Scan for the cell matching the given text and deliver its (X, Y) coordinate at center. 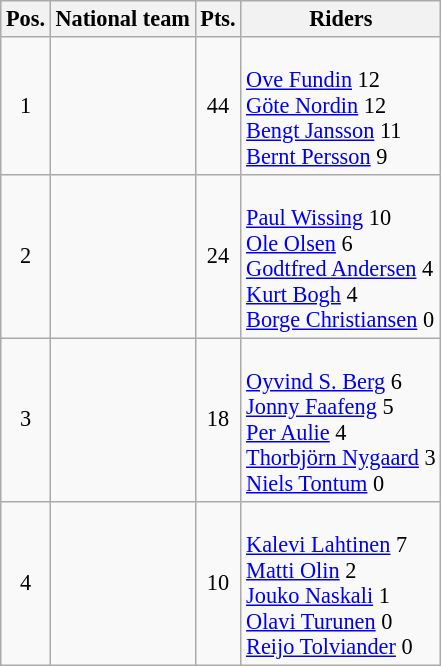
4 (26, 582)
Paul Wissing 10 Ole Olsen 6 Godtfred Andersen 4 Kurt Bogh 4 Borge Christiansen 0 (341, 256)
10 (218, 582)
Riders (341, 19)
Oyvind S. Berg 6 Jonny Faafeng 5 Per Aulie 4 Thorbjörn Nygaard 3 Niels Tontum 0 (341, 420)
2 (26, 256)
National team (122, 19)
24 (218, 256)
1 (26, 106)
Pts. (218, 19)
18 (218, 420)
Ove Fundin 12 Göte Nordin 12 Bengt Jansson 11 Bernt Persson 9 (341, 106)
Pos. (26, 19)
44 (218, 106)
3 (26, 420)
Kalevi Lahtinen 7 Matti Olin 2 Jouko Naskali 1 Olavi Turunen 0 Reijo Tolviander 0 (341, 582)
